Detect which cell encompasses the target text, then output its [X, Y] center coordinate. 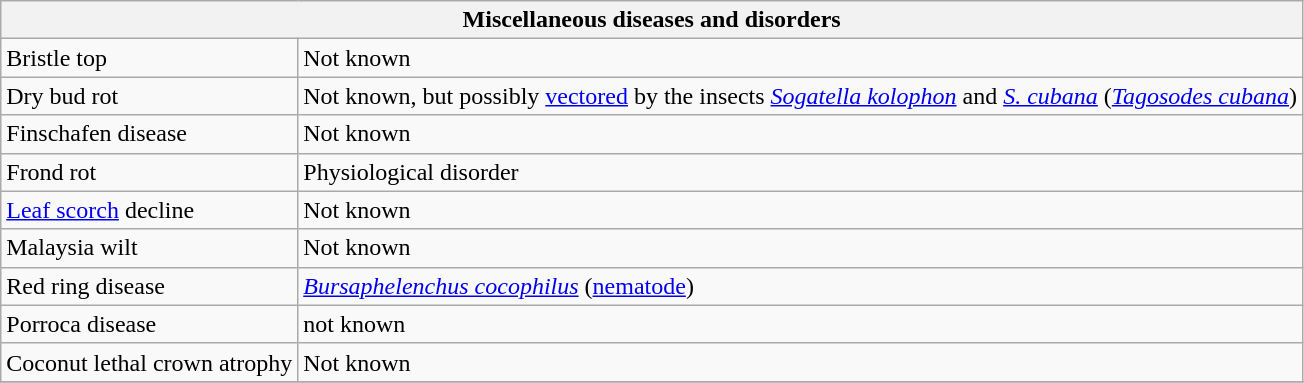
Finschafen disease [150, 134]
Porroca disease [150, 324]
Physiological disorder [800, 172]
Red ring disease [150, 286]
Leaf scorch decline [150, 210]
Bursaphelenchus cocophilus (nematode) [800, 286]
Frond rot [150, 172]
not known [800, 324]
Miscellaneous diseases and disorders [652, 20]
Bristle top [150, 58]
Not known, but possibly vectored by the insects Sogatella kolophon and S. cubana (Tagosodes cubana) [800, 96]
Malaysia wilt [150, 248]
Dry bud rot [150, 96]
Coconut lethal crown atrophy [150, 362]
